Detect which cell encompasses the target text, then output its (X, Y) center coordinate. 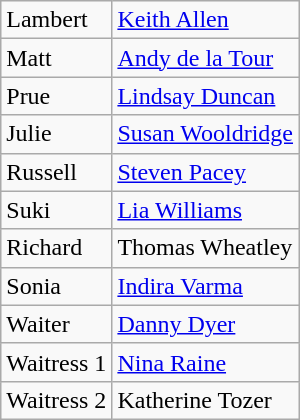
Danny Dyer (206, 324)
Prue (56, 96)
Suki (56, 210)
Sonia (56, 286)
Waiter (56, 324)
Waitress 2 (56, 400)
Matt (56, 58)
Katherine Tozer (206, 400)
Richard (56, 248)
Julie (56, 134)
Waitress 1 (56, 362)
Lindsay Duncan (206, 96)
Andy de la Tour (206, 58)
Keith Allen (206, 20)
Lambert (56, 20)
Russell (56, 172)
Steven Pacey (206, 172)
Indira Varma (206, 286)
Susan Wooldridge (206, 134)
Thomas Wheatley (206, 248)
Lia Williams (206, 210)
Nina Raine (206, 362)
